Return (x, y) of the center of cell containing provided text 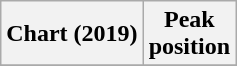
Peakposition (189, 34)
Chart (2019) (72, 34)
